Pinpoint the cell where the given text exists, returning its [x, y] midpoint coordinate. 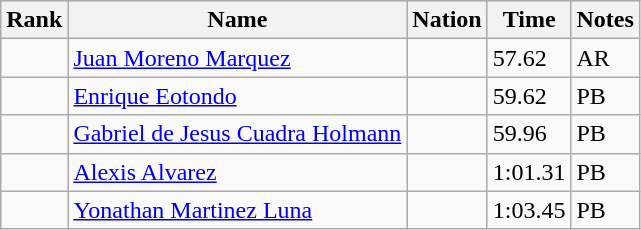
Rank [34, 20]
Notes [605, 20]
Alexis Alvarez [238, 172]
Juan Moreno Marquez [238, 58]
59.62 [529, 96]
1:03.45 [529, 210]
Yonathan Martinez Luna [238, 210]
Nation [447, 20]
59.96 [529, 134]
AR [605, 58]
57.62 [529, 58]
Time [529, 20]
1:01.31 [529, 172]
Gabriel de Jesus Cuadra Holmann [238, 134]
Enrique Eotondo [238, 96]
Name [238, 20]
